Search for the cell housing the specified text and yield its [X, Y] center coordinate. 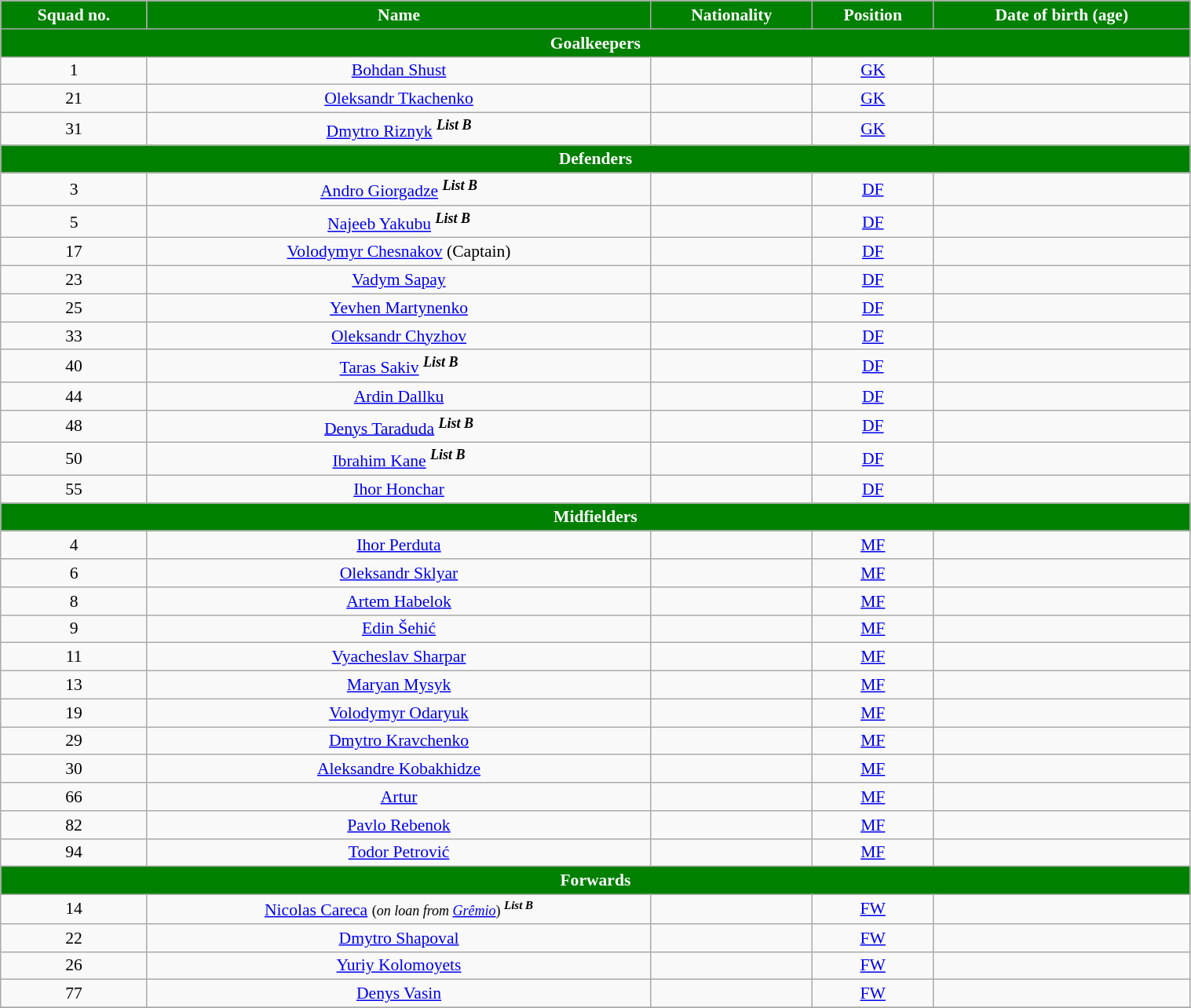
Vyacheslav Sharpar [399, 657]
Date of birth (age) [1061, 15]
11 [74, 657]
25 [74, 308]
Nicolas Careca (on loan from Grêmio) List B [399, 909]
Position [873, 15]
9 [74, 629]
Oleksandr Tkachenko [399, 99]
19 [74, 713]
Midfielders [595, 517]
Name [399, 15]
6 [74, 573]
Artem Habelok [399, 601]
Edin Šehić [399, 629]
29 [74, 741]
Ihor Perduta [399, 546]
Andro Giorgadze List B [399, 190]
Yevhen Martynenko [399, 308]
Maryan Mysyk [399, 685]
Volodymyr Chesnakov (Captain) [399, 252]
21 [74, 99]
Dmytro Shapoval [399, 938]
Taras Sakiv List B [399, 366]
Denys Taraduda List B [399, 427]
33 [74, 336]
31 [74, 129]
Forwards [595, 881]
13 [74, 685]
1 [74, 71]
Todor Petrović [399, 853]
Dmytro Kravchenko [399, 741]
48 [74, 427]
23 [74, 280]
4 [74, 546]
Yuriy Kolomoyets [399, 966]
Vadym Sapay [399, 280]
Najeeb Yakubu List B [399, 221]
Ardin Dallku [399, 396]
30 [74, 769]
50 [74, 458]
77 [74, 994]
Bohdan Shust [399, 71]
3 [74, 190]
Ihor Honchar [399, 489]
Pavlo Rebenok [399, 825]
55 [74, 489]
Defenders [595, 159]
Nationality [732, 15]
Oleksandr Chyzhov [399, 336]
82 [74, 825]
94 [74, 853]
Squad no. [74, 15]
40 [74, 366]
26 [74, 966]
Ibrahim Kane List B [399, 458]
17 [74, 252]
5 [74, 221]
8 [74, 601]
Dmytro Riznyk List B [399, 129]
Aleksandre Kobakhidze [399, 769]
Artur [399, 797]
Denys Vasin [399, 994]
22 [74, 938]
Volodymyr Odaryuk [399, 713]
14 [74, 909]
66 [74, 797]
Goalkeepers [595, 43]
44 [74, 396]
Oleksandr Sklyar [399, 573]
